Locate the cell with the specified text and output its (X, Y) center coordinate. 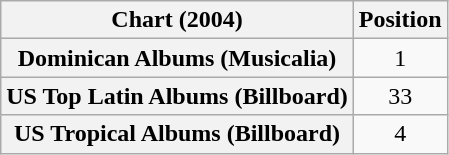
US Top Latin Albums (Billboard) (178, 96)
33 (400, 96)
4 (400, 134)
1 (400, 58)
US Tropical Albums (Billboard) (178, 134)
Chart (2004) (178, 20)
Position (400, 20)
Dominican Albums (Musicalia) (178, 58)
